Detect which cell encompasses the target text, then output its [x, y] center coordinate. 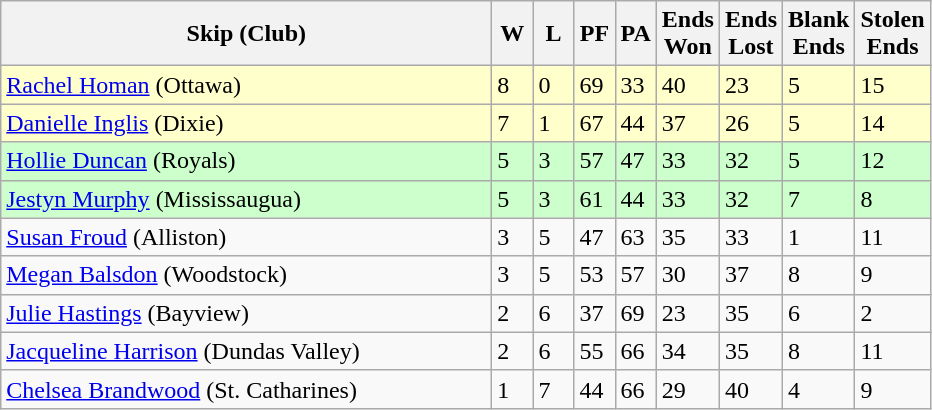
14 [892, 123]
53 [594, 275]
0 [554, 85]
Jestyn Murphy (Mississaugua) [246, 199]
Jacqueline Harrison (Dundas Valley) [246, 351]
Rachel Homan (Ottawa) [246, 85]
15 [892, 85]
Susan Froud (Alliston) [246, 237]
Chelsea Brandwood (St. Catharines) [246, 389]
26 [750, 123]
PA [636, 34]
PF [594, 34]
Megan Balsdon (Woodstock) [246, 275]
Julie Hastings (Bayview) [246, 313]
Skip (Club) [246, 34]
29 [688, 389]
Ends Lost [750, 34]
Danielle Inglis (Dixie) [246, 123]
61 [594, 199]
Ends Won [688, 34]
67 [594, 123]
Stolen Ends [892, 34]
L [554, 34]
55 [594, 351]
34 [688, 351]
4 [819, 389]
Blank Ends [819, 34]
30 [688, 275]
12 [892, 161]
Hollie Duncan (Royals) [246, 161]
63 [636, 237]
W [512, 34]
